Locate the cell with the specified text and output its (x, y) center coordinate. 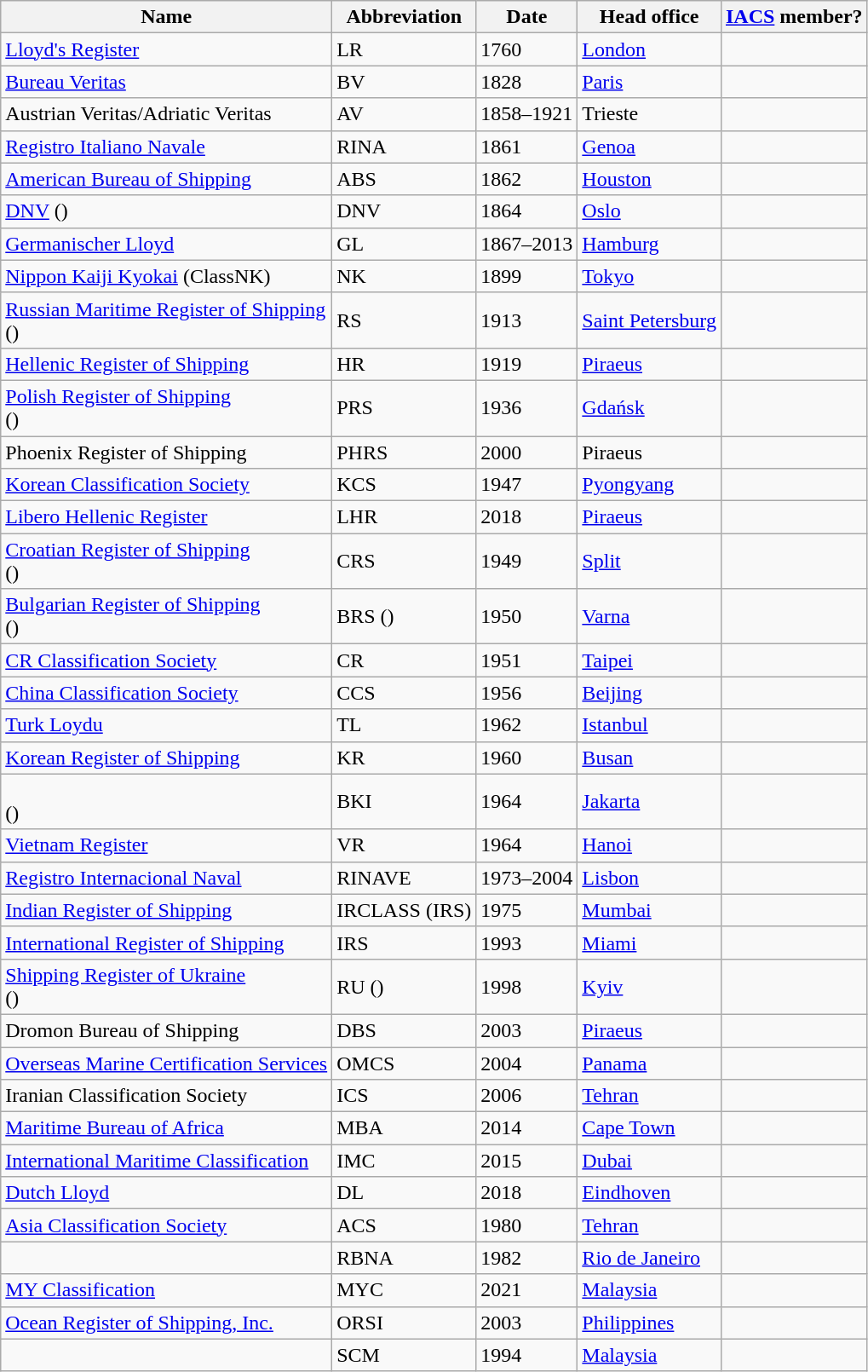
Pyongyang (649, 485)
IRCLASS (IRS) (404, 910)
Hamburg (649, 244)
1936 (526, 407)
Iranian Classification Society (167, 1096)
BRS () (404, 617)
1960 (526, 758)
Mumbai (649, 910)
GL (404, 244)
1975 (526, 910)
Name (167, 17)
1947 (526, 485)
Jakarta (649, 801)
1998 (526, 987)
2015 (526, 1161)
International Register of Shipping (167, 943)
Busan (649, 758)
1982 (526, 1258)
Cape Town (649, 1128)
Maritime Bureau of Africa (167, 1128)
1867–2013 (526, 244)
KCS (404, 485)
1980 (526, 1225)
1993 (526, 943)
CR (404, 660)
Asia Classification Society (167, 1225)
CR Classification Society (167, 660)
Korean Classification Society (167, 485)
Istanbul (649, 725)
China Classification Society (167, 693)
Trieste (649, 114)
Overseas Marine Certification Services (167, 1063)
2021 (526, 1290)
Lisbon (649, 878)
Registro Internacional Naval (167, 878)
VR (404, 845)
1919 (526, 364)
ORSI (404, 1323)
Shipping Register of Ukraine() (167, 987)
1962 (526, 725)
1861 (526, 147)
1828 (526, 82)
Korean Register of Shipping (167, 758)
DBS (404, 1030)
1994 (526, 1355)
ABS (404, 179)
Kyiv (649, 987)
DL (404, 1193)
Ocean Register of Shipping, Inc. (167, 1323)
CCS (404, 693)
PRS (404, 407)
RS (404, 320)
Austrian Veritas/Adriatic Veritas (167, 114)
Taipei (649, 660)
NK (404, 276)
American Bureau of Shipping (167, 179)
CRS (404, 561)
LR (404, 49)
Houston (649, 179)
Dromon Bureau of Shipping (167, 1030)
Nippon Kaiji Kyokai (ClassNK) (167, 276)
Paris (649, 82)
2004 (526, 1063)
KR (404, 758)
Hellenic Register of Shipping (167, 364)
Gdańsk (649, 407)
OMCS (404, 1063)
Rio de Janeiro (649, 1258)
Indian Register of Shipping (167, 910)
Russian Maritime Register of Shipping() (167, 320)
RBNA (404, 1258)
RINA (404, 147)
IRS (404, 943)
Head office (649, 17)
BV (404, 82)
Germanischer Lloyd (167, 244)
Miami (649, 943)
BKI (404, 801)
Registro Italiano Navale (167, 147)
Eindhoven (649, 1193)
Libero Hellenic Register (167, 517)
Croatian Register of Shipping() (167, 561)
1913 (526, 320)
1862 (526, 179)
Saint Petersburg (649, 320)
PHRS (404, 453)
HR (404, 364)
Varna (649, 617)
RU () (404, 987)
2000 (526, 453)
Turk Loydu (167, 725)
ICS (404, 1096)
Beijing (649, 693)
1951 (526, 660)
DNV (404, 211)
Date (526, 17)
ACS (404, 1225)
DNV () (167, 211)
Abbreviation (404, 17)
Hanoi (649, 845)
1949 (526, 561)
Polish Register of Shipping() (167, 407)
MYC (404, 1290)
Vietnam Register (167, 845)
Bureau Veritas (167, 82)
Split (649, 561)
Tokyo (649, 276)
Phoenix Register of Shipping (167, 453)
TL (404, 725)
Lloyd's Register (167, 49)
Dubai (649, 1161)
International Maritime Classification (167, 1161)
Oslo (649, 211)
1864 (526, 211)
1950 (526, 617)
2006 (526, 1096)
1899 (526, 276)
LHR (404, 517)
AV (404, 114)
1973–2004 (526, 878)
1956 (526, 693)
2014 (526, 1128)
London (649, 49)
() (167, 801)
IACS member? (794, 17)
SCM (404, 1355)
1760 (526, 49)
IMC (404, 1161)
MY Classification (167, 1290)
MBA (404, 1128)
Panama (649, 1063)
Bulgarian Register of Shipping() (167, 617)
Philippines (649, 1323)
Genoa (649, 147)
RINAVE (404, 878)
1858–1921 (526, 114)
Dutch Lloyd (167, 1193)
